Return (x, y) of the center of cell containing provided text 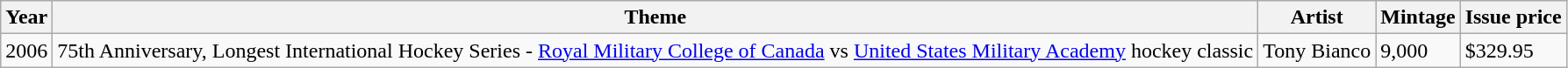
Theme (655, 17)
Artist (1317, 17)
Mintage (1418, 17)
75th Anniversary, Longest International Hockey Series - Royal Military College of Canada vs United States Military Academy hockey classic (655, 51)
Tony Bianco (1317, 51)
2006 (26, 51)
Issue price (1513, 17)
9,000 (1418, 51)
$329.95 (1513, 51)
Year (26, 17)
